From the cell containing the given text, extract its center point as (X, Y) coordinate. 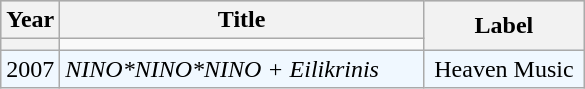
Year (30, 20)
Heaven Music (504, 69)
NINO*NINO*NINO + Eilikrinis (242, 69)
Title (242, 20)
2007 (30, 69)
Label (504, 26)
